Provide the (x, y) coordinate of the cell's center where the given text is located.  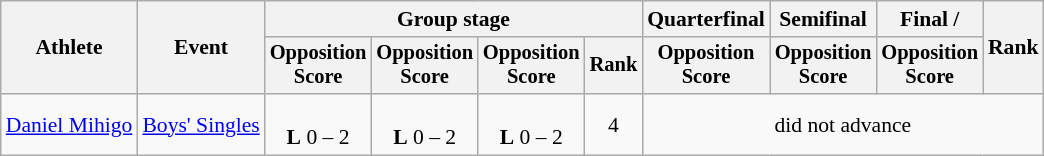
Quarterfinal (706, 19)
did not advance (842, 124)
Athlete (70, 48)
Group stage (454, 19)
Semifinal (824, 19)
Event (200, 48)
Final / (930, 19)
Boys' Singles (200, 124)
4 (614, 124)
Daniel Mihigo (70, 124)
